Locate the cell with the specified text and output its (x, y) center coordinate. 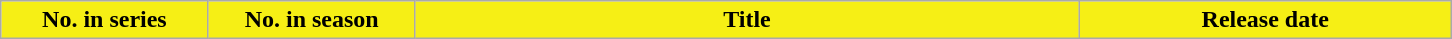
No. in season (312, 20)
Release date (1266, 20)
Title (746, 20)
No. in series (104, 20)
